Return [x, y] of the center of cell containing provided text 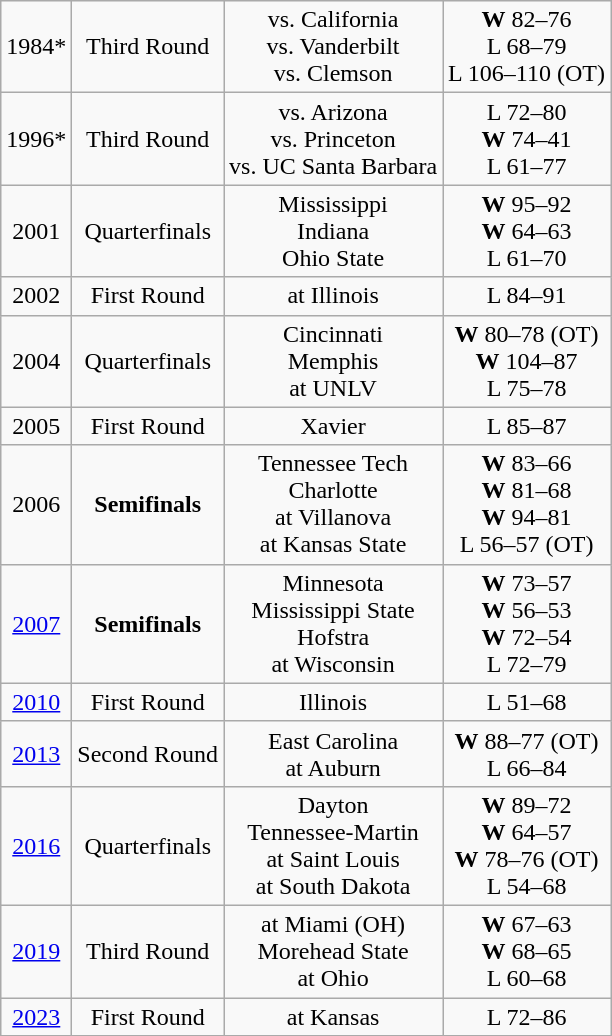
2013 [36, 754]
1984* [36, 47]
vs. Californiavs. Vanderbiltvs. Clemson [334, 47]
2010 [36, 702]
2023 [36, 1017]
MississippiIndianaOhio State [334, 231]
MinnesotaMississippi StateHofstraat Wisconsin [334, 624]
W 73–57W 56–53W 72–54L 72–79 [527, 624]
W 83–66W 81–68W 94–81L 56–57 (OT) [527, 504]
CincinnatiMemphisat UNLV [334, 361]
at Miami (OH)Morehead Stateat Ohio [334, 951]
East Carolinaat Auburn [334, 754]
W 67–63W 68–65L 60–68 [527, 951]
at Kansas [334, 1017]
L 85–87 [527, 426]
L 84–91 [527, 296]
Xavier [334, 426]
2004 [36, 361]
Tennessee TechCharlotteat Villanovaat Kansas State [334, 504]
2001 [36, 231]
W 89–72W 64–57W 78–76 (OT)L 54–68 [527, 846]
2002 [36, 296]
W 88–77 (OT)L 66–84 [527, 754]
W 80–78 (OT)W 104–87L 75–78 [527, 361]
2006 [36, 504]
DaytonTennessee-Martinat Saint Louisat South Dakota [334, 846]
Illinois [334, 702]
2016 [36, 846]
2019 [36, 951]
W 95–92W 64–63L 61–70 [527, 231]
1996* [36, 139]
Second Round [148, 754]
W 82–76L 68–79L 106–110 (OT) [527, 47]
2005 [36, 426]
L 72–80W 74–41L 61–77 [527, 139]
L 72–86 [527, 1017]
vs. Arizonavs. Princetonvs. UC Santa Barbara [334, 139]
L 51–68 [527, 702]
2007 [36, 624]
at Illinois [334, 296]
